Capture the cell that displays the provided text and extract its (x, y) central coordinate. 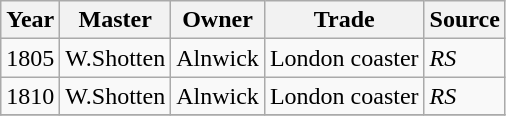
1810 (30, 96)
1805 (30, 58)
Source (464, 20)
Year (30, 20)
Trade (344, 20)
Owner (218, 20)
Master (116, 20)
